Locate the cell with the specified text and output its (x, y) center coordinate. 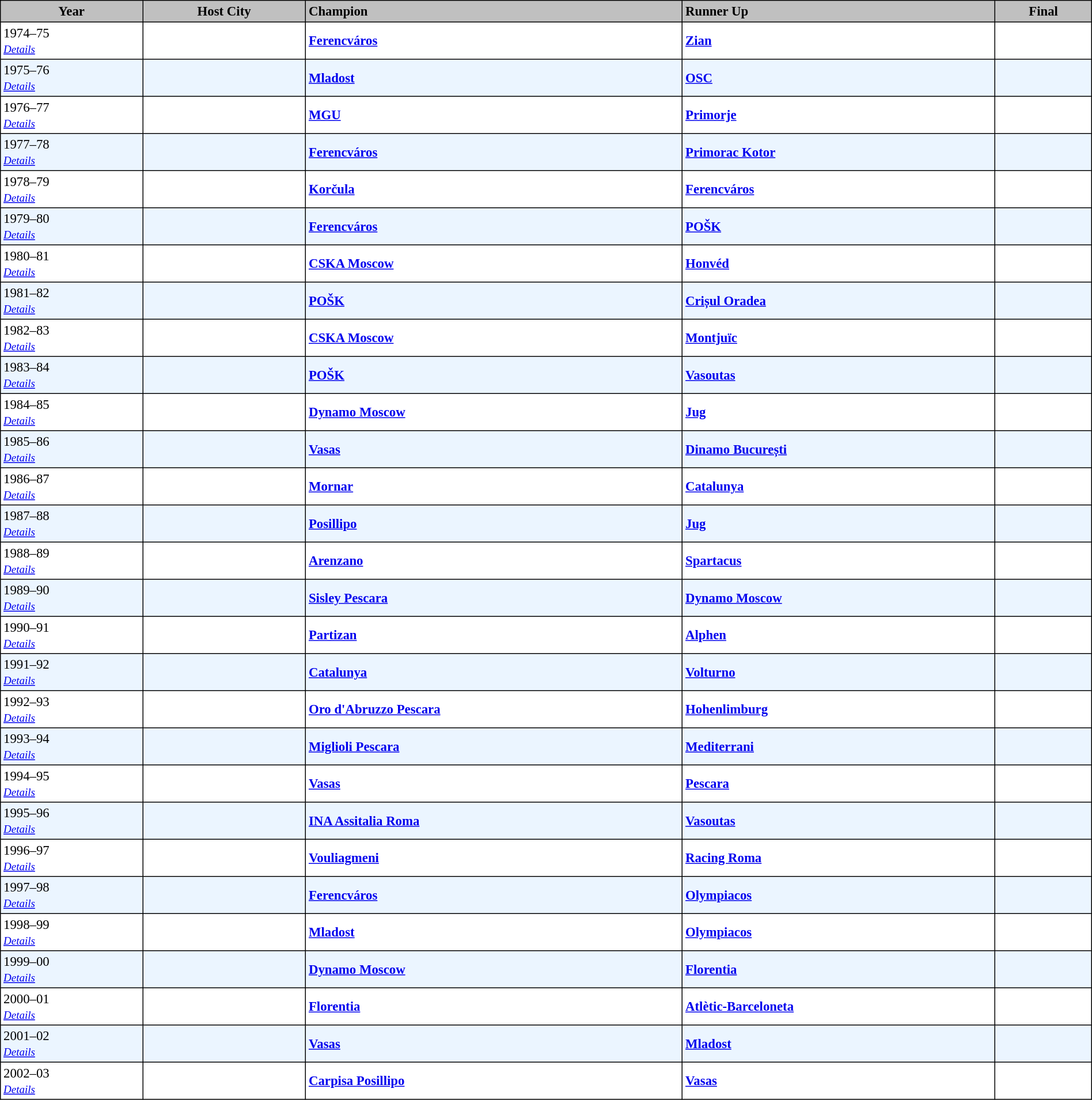
Miglioli Pescara (494, 746)
1988–89Details (71, 560)
1978–79Details (71, 189)
1975–76Details (71, 78)
Host City (225, 12)
1976–77Details (71, 115)
Crișul Oradea (839, 301)
1991–92Details (71, 672)
1983–84Details (71, 375)
Honvéd (839, 263)
1986–87Details (71, 486)
Mediterrani (839, 746)
Vouliagmeni (494, 858)
1980–81Details (71, 263)
Partizan (494, 635)
Posillipo (494, 524)
1995–96Details (71, 821)
Arenzano (494, 560)
1999–00Details (71, 969)
Carpisa Posillipo (494, 1080)
1985–86Details (71, 449)
1989–90Details (71, 598)
Oro d'Abruzzo Pescara (494, 709)
2000–01Details (71, 1006)
1998–99Details (71, 932)
Atlètic-Barceloneta (839, 1006)
2002–03Details (71, 1080)
Zian (839, 40)
Montjuïc (839, 337)
Alphen (839, 635)
Dinamo București (839, 449)
1994–95Details (71, 783)
2001–02Details (71, 1044)
Primorje (839, 115)
Champion (494, 12)
Runner Up (839, 12)
1996–97Details (71, 858)
1984–85Details (71, 412)
Pescara (839, 783)
1979–80Details (71, 226)
Spartacus (839, 560)
1982–83Details (71, 337)
1974–75Details (71, 40)
1987–88Details (71, 524)
1981–82Details (71, 301)
Hohenlimburg (839, 709)
Year (71, 12)
OSC (839, 78)
Sisley Pescara (494, 598)
1992–93Details (71, 709)
Primorac Kotor (839, 152)
1990–91Details (71, 635)
MGU (494, 115)
INA Assitalia Roma (494, 821)
1997–98Details (71, 895)
Volturno (839, 672)
1993–94Details (71, 746)
Korčula (494, 189)
Final (1044, 12)
Racing Roma (839, 858)
Mornar (494, 486)
1977–78Details (71, 152)
